Identify which cell holds the provided text, then report its [X, Y] central coordinate. 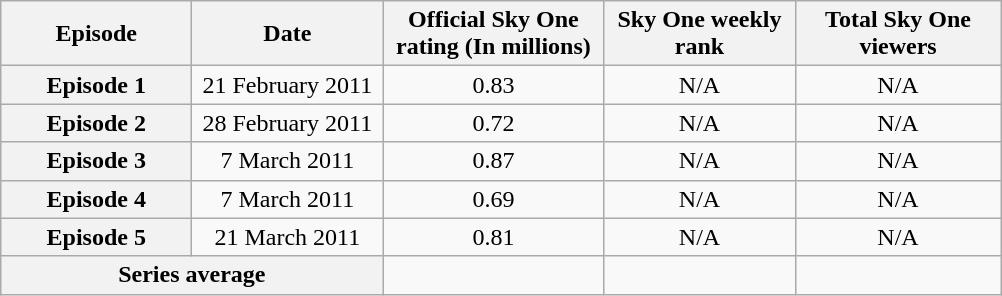
Total Sky One viewers [898, 34]
0.81 [494, 237]
Episode 5 [96, 237]
0.72 [494, 123]
Episode [96, 34]
0.69 [494, 199]
0.83 [494, 85]
28 February 2011 [288, 123]
Episode 4 [96, 199]
Sky One weekly rank [700, 34]
Episode 3 [96, 161]
Episode 2 [96, 123]
Series average [192, 275]
Episode 1 [96, 85]
Date [288, 34]
Official Sky One rating (In millions) [494, 34]
21 March 2011 [288, 237]
0.87 [494, 161]
21 February 2011 [288, 85]
